Detect which cell encompasses the target text, then output its [x, y] center coordinate. 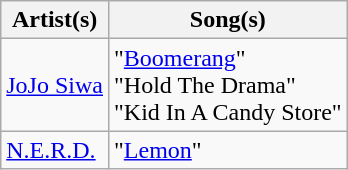
JoJo Siwa [55, 85]
"Boomerang""Hold The Drama""Kid In A Candy Store" [228, 85]
Song(s) [228, 20]
N.E.R.D. [55, 150]
"Lemon" [228, 150]
Artist(s) [55, 20]
